Provide the (x, y) coordinate of the cell's center where the given text is located.  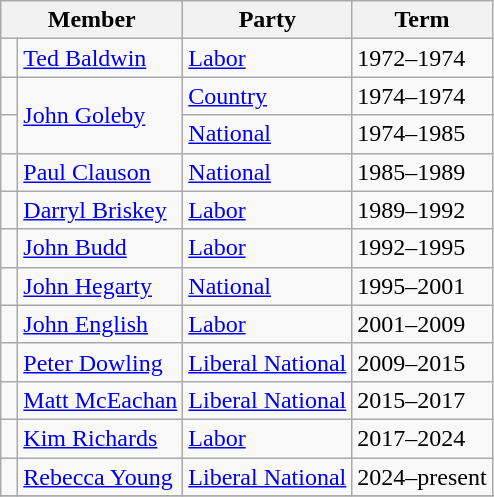
1974–1974 (422, 96)
1974–1985 (422, 134)
1992–1995 (422, 248)
Country (268, 96)
Term (422, 20)
1985–1989 (422, 172)
2015–2017 (422, 400)
Rebecca Young (100, 477)
Party (268, 20)
Darryl Briskey (100, 210)
Kim Richards (100, 438)
2001–2009 (422, 324)
1989–1992 (422, 210)
John Hegarty (100, 286)
1995–2001 (422, 286)
Matt McEachan (100, 400)
1972–1974 (422, 58)
Paul Clauson (100, 172)
John English (100, 324)
Peter Dowling (100, 362)
Ted Baldwin (100, 58)
2024–present (422, 477)
John Budd (100, 248)
Member (92, 20)
John Goleby (100, 115)
2017–2024 (422, 438)
2009–2015 (422, 362)
